Pinpoint the cell where the given text exists, returning its (X, Y) midpoint coordinate. 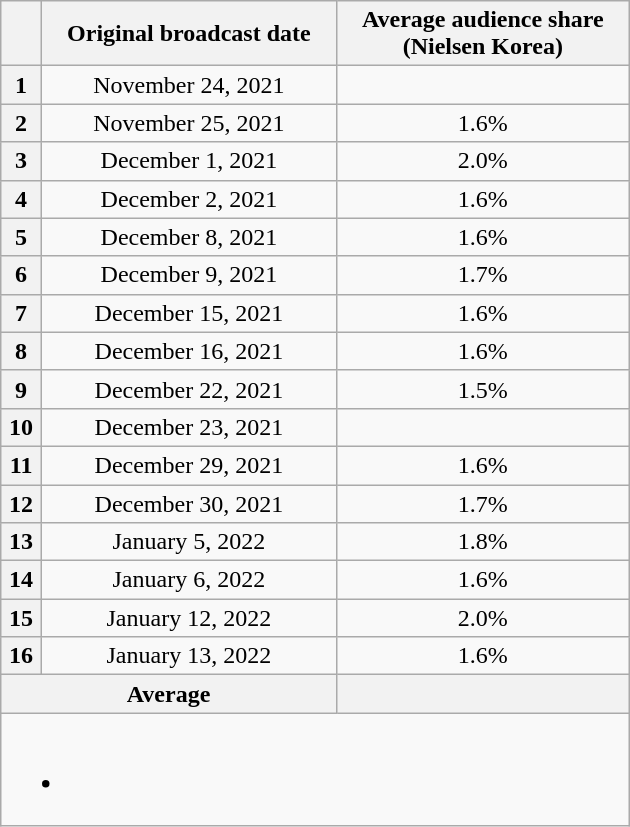
6 (22, 275)
11 (22, 465)
December 2, 2021 (188, 199)
December 22, 2021 (188, 389)
Original broadcast date (188, 34)
8 (22, 351)
16 (22, 656)
Average audience share(Nielsen Korea) (482, 34)
2 (22, 123)
3 (22, 161)
10 (22, 427)
December 16, 2021 (188, 351)
12 (22, 503)
November 24, 2021 (188, 85)
November 25, 2021 (188, 123)
Average (169, 694)
1.5% (482, 389)
January 12, 2022 (188, 618)
13 (22, 542)
14 (22, 580)
7 (22, 313)
1 (22, 85)
4 (22, 199)
December 1, 2021 (188, 161)
December 23, 2021 (188, 427)
January 13, 2022 (188, 656)
9 (22, 389)
December 8, 2021 (188, 237)
December 29, 2021 (188, 465)
December 9, 2021 (188, 275)
December 30, 2021 (188, 503)
January 5, 2022 (188, 542)
1.8% (482, 542)
January 6, 2022 (188, 580)
December 15, 2021 (188, 313)
5 (22, 237)
15 (22, 618)
